Extract the [x, y] coordinate from the center of the cell holding the provided text.  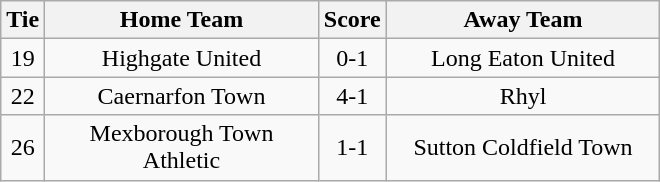
Highgate United [182, 58]
22 [23, 96]
Mexborough Town Athletic [182, 148]
19 [23, 58]
Home Team [182, 20]
Long Eaton United [523, 58]
Tie [23, 20]
1-1 [352, 148]
0-1 [352, 58]
Score [352, 20]
Away Team [523, 20]
Sutton Coldfield Town [523, 148]
26 [23, 148]
4-1 [352, 96]
Rhyl [523, 96]
Caernarfon Town [182, 96]
